From the cell containing the given text, extract its center point as [x, y] coordinate. 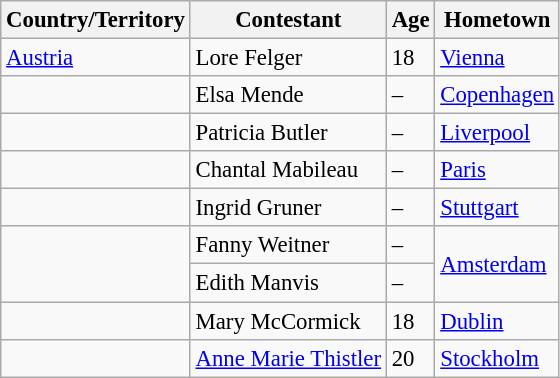
Copenhagen [497, 95]
Vienna [497, 58]
Edith Manvis [288, 283]
Patricia Butler [288, 133]
Elsa Mende [288, 95]
Mary McCormick [288, 321]
Fanny Weitner [288, 245]
Ingrid Gruner [288, 208]
Amsterdam [497, 264]
Contestant [288, 20]
Lore Felger [288, 58]
Age [410, 20]
Hometown [497, 20]
Chantal Mabileau [288, 170]
Stuttgart [497, 208]
Country/Territory [96, 20]
Dublin [497, 321]
20 [410, 358]
Paris [497, 170]
Austria [96, 58]
Stockholm [497, 358]
Anne Marie Thistler [288, 358]
Liverpool [497, 133]
